Capture the cell that displays the provided text and extract its (X, Y) central coordinate. 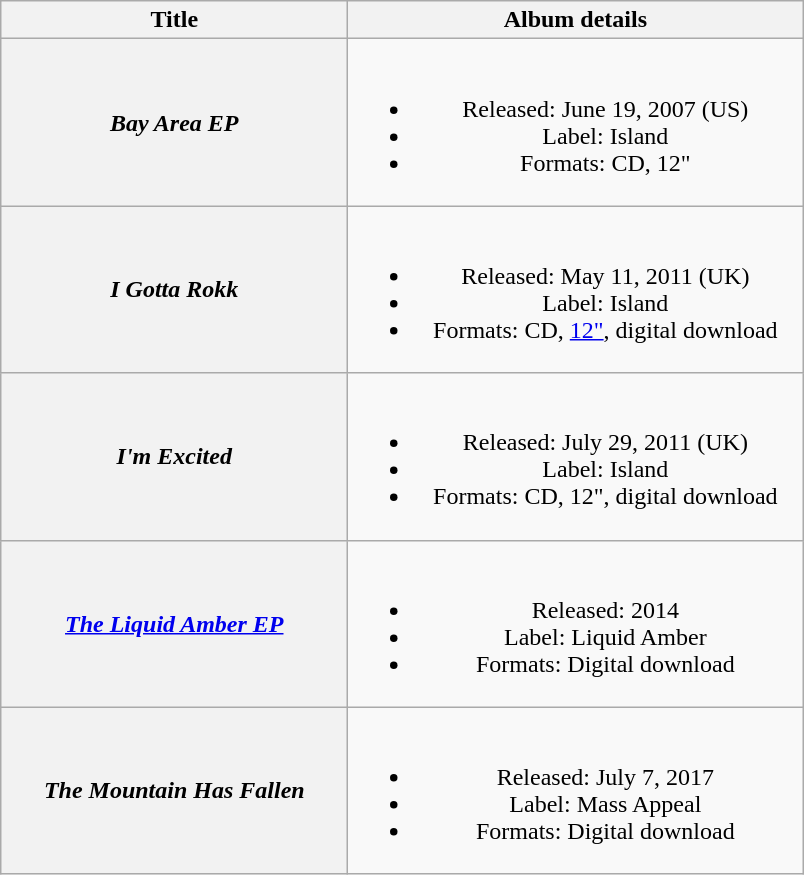
Title (174, 20)
Bay Area EP (174, 122)
Album details (576, 20)
Released: May 11, 2011 (UK)Label: IslandFormats: CD, 12", digital download (576, 290)
Released: July 7, 2017Label: Mass AppealFormats: Digital download (576, 790)
I Gotta Rokk (174, 290)
The Mountain Has Fallen (174, 790)
Released: July 29, 2011 (UK)Label: IslandFormats: CD, 12", digital download (576, 456)
I'm Excited (174, 456)
Released: June 19, 2007 (US)Label: IslandFormats: CD, 12" (576, 122)
The Liquid Amber EP (174, 624)
Released: 2014Label: Liquid AmberFormats: Digital download (576, 624)
